Search for the cell housing the specified text and yield its (X, Y) center coordinate. 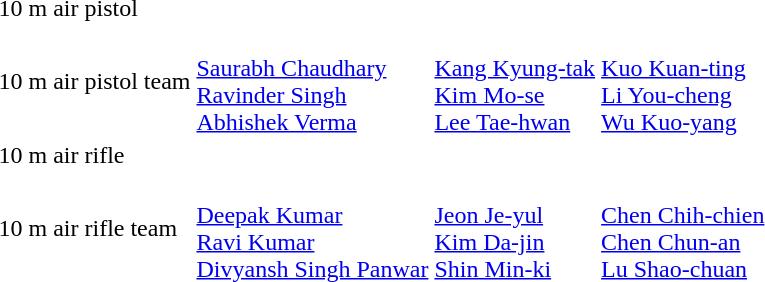
Saurabh ChaudharyRavinder SinghAbhishek Verma (312, 82)
Kang Kyung-takKim Mo-seLee Tae-hwan (515, 82)
